Identify which cell holds the provided text, then report its [X, Y] central coordinate. 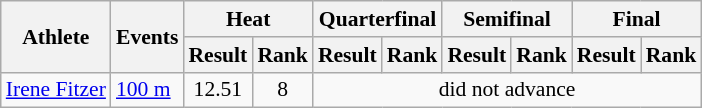
Quarterfinal [378, 19]
Heat [248, 19]
Semifinal [506, 19]
did not advance [507, 90]
Irene Fitzer [56, 90]
100 m [147, 90]
Athlete [56, 36]
Events [147, 36]
Final [636, 19]
12.51 [218, 90]
8 [282, 90]
